Return [x, y] of the center of cell containing provided text 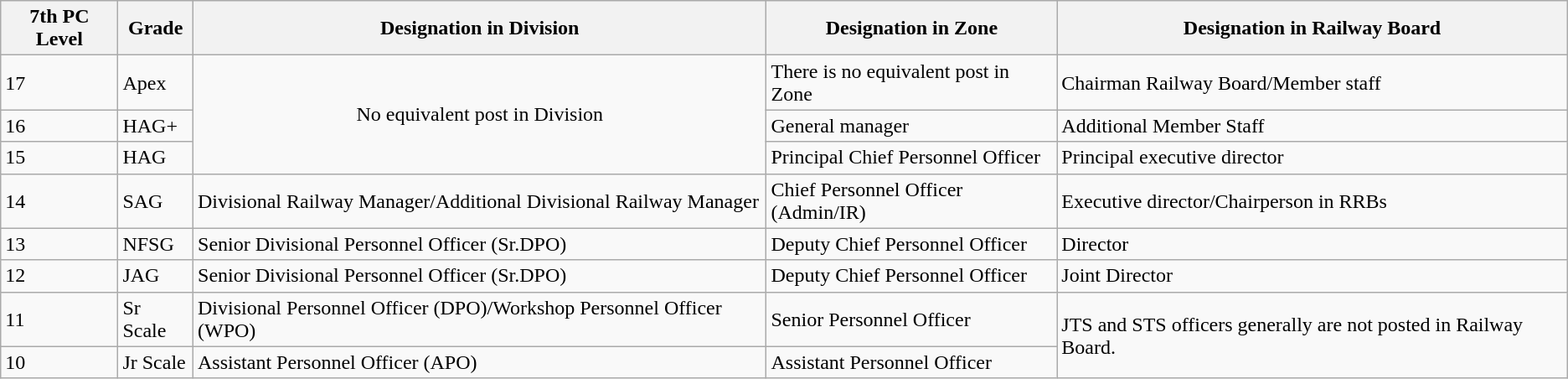
HAG [156, 158]
Assistant Personnel Officer (APO) [480, 362]
JAG [156, 276]
Joint Director [1312, 276]
Additional Member Staff [1312, 126]
Executive director/Chairperson in RRBs [1312, 201]
Sr Scale [156, 319]
Chairman Railway Board/Member staff [1312, 82]
Principal Chief Personnel Officer [911, 158]
General manager [911, 126]
15 [59, 158]
14 [59, 201]
Designation in Zone [911, 29]
10 [59, 362]
Designation in Railway Board [1312, 29]
There is no equivalent post in Zone [911, 82]
Apex [156, 82]
Principal executive director [1312, 158]
12 [59, 276]
Designation in Division [480, 29]
Assistant Personnel Officer [911, 362]
7th PC Level [59, 29]
Chief Personnel Officer (Admin/IR) [911, 201]
HAG+ [156, 126]
13 [59, 244]
Divisional Personnel Officer (DPO)/Workshop Personnel Officer (WPO) [480, 319]
17 [59, 82]
Director [1312, 244]
Senior Personnel Officer [911, 319]
SAG [156, 201]
JTS and STS officers generally are not posted in Railway Board. [1312, 335]
No equivalent post in Division [480, 114]
Grade [156, 29]
Jr Scale [156, 362]
11 [59, 319]
16 [59, 126]
Divisional Railway Manager/Additional Divisional Railway Manager [480, 201]
NFSG [156, 244]
